Return (x, y) of the center of cell containing provided text 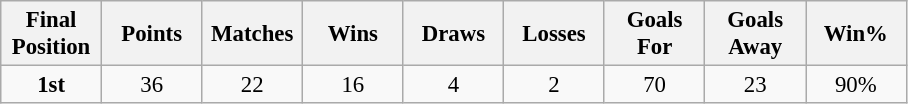
36 (152, 85)
16 (354, 85)
1st (52, 85)
2 (554, 85)
Losses (554, 34)
Draws (454, 34)
Points (152, 34)
22 (252, 85)
Matches (252, 34)
Win% (856, 34)
Goals Away (756, 34)
70 (654, 85)
4 (454, 85)
Wins (354, 34)
Goals For (654, 34)
Final Position (52, 34)
90% (856, 85)
23 (756, 85)
